For the text-containing cell, return its midpoint in (X, Y) coordinate format. 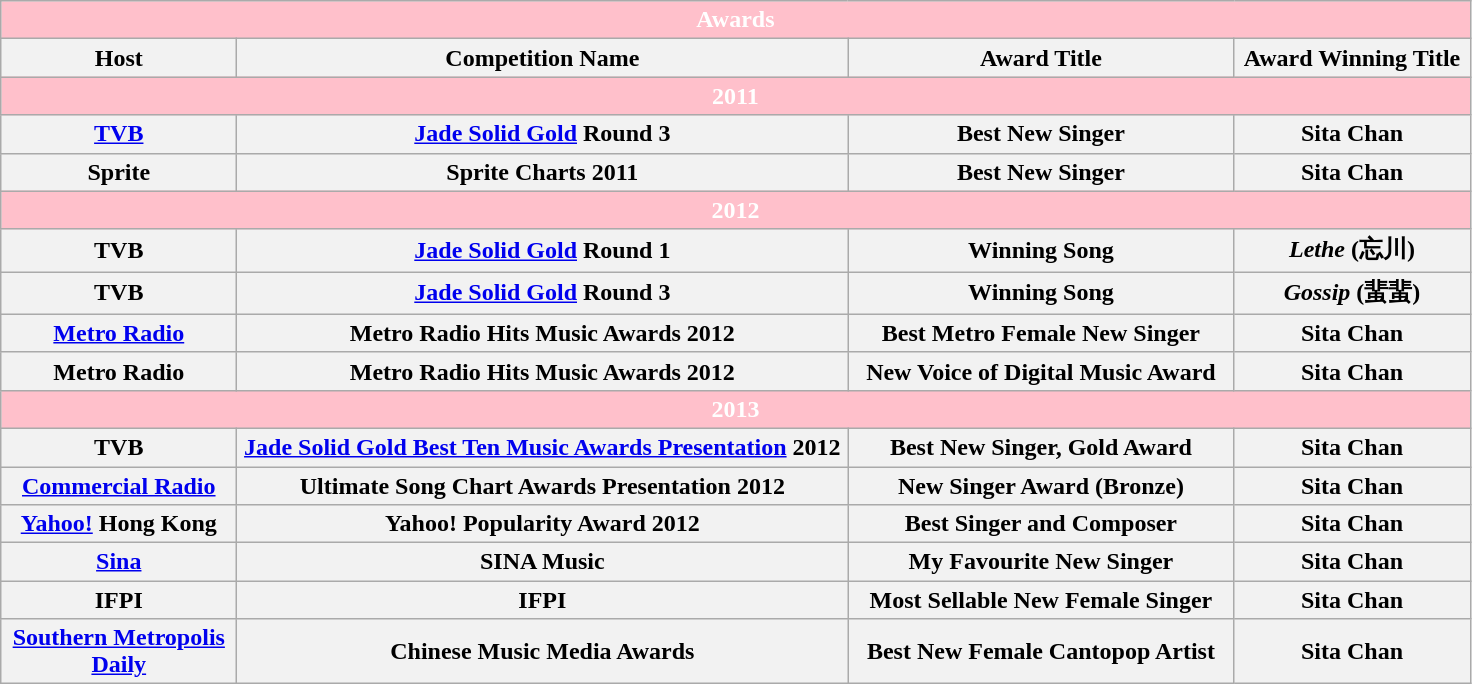
Ultimate Song Chart Awards Presentation 2012 (542, 485)
Sina (119, 562)
Jade Solid Gold Best Ten Music Awards Presentation 2012 (542, 447)
New Singer Award (Bronze) (1041, 485)
Host (119, 58)
2011 (736, 96)
Sprite (119, 172)
My Favourite New Singer (1041, 562)
Competition Name (542, 58)
Best Singer and Composer (1041, 524)
Commercial Radio (119, 485)
Gossip (蜚蜚) (1352, 294)
Award Title (1041, 58)
SINA Music (542, 562)
Most Sellable New Female Singer (1041, 600)
Chinese Music Media Awards (542, 652)
2012 (736, 210)
Award Winning Title (1352, 58)
Jade Solid Gold Round 1 (542, 250)
New Voice of Digital Music Award (1041, 371)
Yahoo! Hong Kong (119, 524)
Awards (736, 20)
Best New Singer, Gold Award (1041, 447)
Yahoo! Popularity Award 2012 (542, 524)
Sprite Charts 2011 (542, 172)
Lethe (忘川) (1352, 250)
Best New Female Cantopop Artist (1041, 652)
Best Metro Female New Singer (1041, 333)
2013 (736, 409)
Southern Metropolis Daily (119, 652)
